Provide the [X, Y] coordinate of the cell's center where the given text is located.  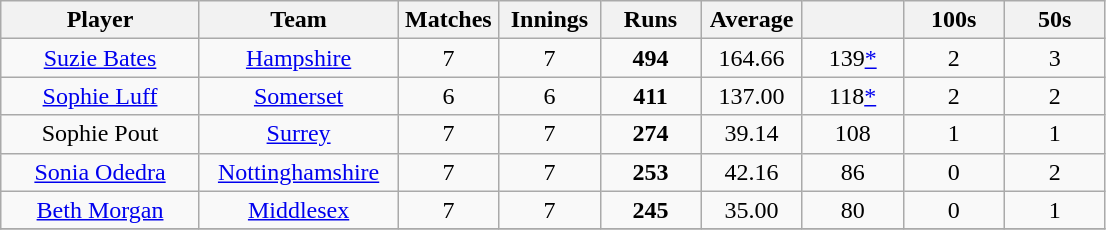
Surrey [298, 134]
Matches [448, 20]
Middlesex [298, 210]
Innings [550, 20]
108 [852, 134]
Sophie Pout [100, 134]
411 [650, 96]
Player [100, 20]
50s [1054, 20]
494 [650, 58]
Hampshire [298, 58]
Runs [650, 20]
253 [650, 172]
274 [650, 134]
139* [852, 58]
42.16 [752, 172]
3 [1054, 58]
137.00 [752, 96]
Sonia Odedra [100, 172]
Nottinghamshire [298, 172]
Suzie Bates [100, 58]
Average [752, 20]
35.00 [752, 210]
100s [954, 20]
Somerset [298, 96]
80 [852, 210]
164.66 [752, 58]
Beth Morgan [100, 210]
39.14 [752, 134]
86 [852, 172]
245 [650, 210]
Team [298, 20]
Sophie Luff [100, 96]
118* [852, 96]
